Find where the given text appears and provide that cell's center as (X, Y) coordinate. 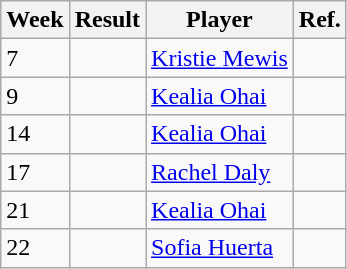
Sofia Huerta (220, 248)
14 (35, 134)
22 (35, 248)
Kristie Mewis (220, 58)
Ref. (320, 20)
Week (35, 20)
Result (107, 20)
21 (35, 210)
9 (35, 96)
7 (35, 58)
17 (35, 172)
Player (220, 20)
Rachel Daly (220, 172)
